Return (X, Y) of the center of cell containing provided text 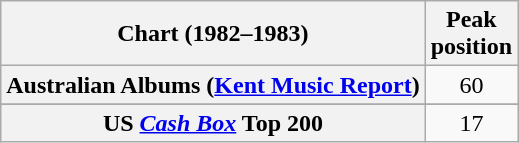
Australian Albums (Kent Music Report) (213, 85)
Chart (1982–1983) (213, 34)
60 (471, 85)
US Cash Box Top 200 (213, 123)
17 (471, 123)
Peakposition (471, 34)
